Search for the cell housing the specified text and yield its (x, y) center coordinate. 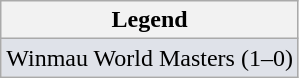
Legend (150, 20)
Winmau World Masters (1–0) (150, 58)
